Capture the cell that displays the provided text and extract its (X, Y) central coordinate. 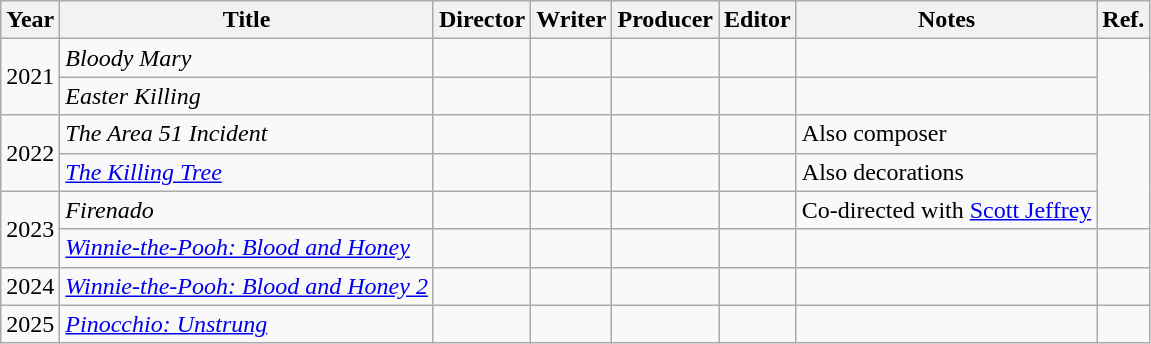
The Area 51 Incident (247, 134)
Writer (572, 20)
Pinocchio: Unstrung (247, 324)
2025 (30, 324)
Easter Killing (247, 96)
Title (247, 20)
Winnie-the-Pooh: Blood and Honey 2 (247, 286)
Notes (946, 20)
Director (482, 20)
2024 (30, 286)
Bloody Mary (247, 58)
2021 (30, 77)
2023 (30, 229)
Winnie-the-Pooh: Blood and Honey (247, 248)
2022 (30, 153)
Year (30, 20)
The Killing Tree (247, 172)
Co-directed with Scott Jeffrey (946, 210)
Ref. (1124, 20)
Also composer (946, 134)
Editor (758, 20)
Firenado (247, 210)
Producer (666, 20)
Also decorations (946, 172)
